Return the (X, Y) coordinate for the center point of the cell that contains the specified text.  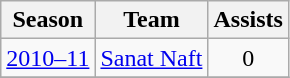
Sanat Naft (152, 58)
0 (248, 58)
Assists (248, 20)
Season (48, 20)
Team (152, 20)
2010–11 (48, 58)
